Output the [x, y] coordinate of the center of the cell containing the given text.  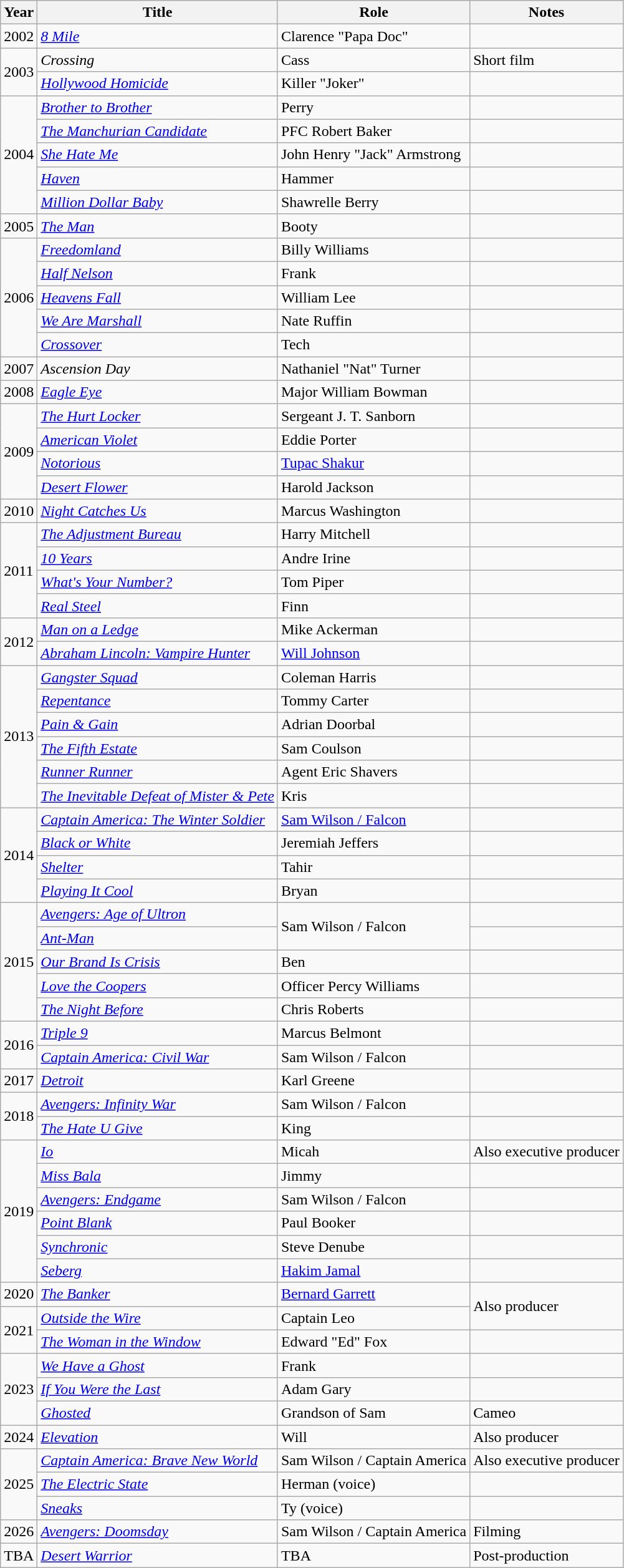
Gangster Squad [158, 677]
Sam Coulson [373, 748]
Desert Warrior [158, 1556]
The Fifth Estate [158, 748]
Herman (voice) [373, 1484]
Tom Piper [373, 582]
Steve Denube [373, 1247]
Tech [373, 345]
The Adjustment Bureau [158, 535]
Jeremiah Jeffers [373, 843]
Micah [373, 1152]
2026 [19, 1532]
Eagle Eye [158, 392]
The Inevitable Defeat of Mister & Pete [158, 796]
Ty (voice) [373, 1508]
Io [158, 1152]
Point Blank [158, 1223]
The Night Before [158, 1009]
Perry [373, 107]
Tommy Carter [373, 701]
The Hurt Locker [158, 416]
10 Years [158, 558]
Runner Runner [158, 772]
2010 [19, 511]
2014 [19, 855]
2011 [19, 570]
Bryan [373, 891]
Title [158, 12]
Nate Ruffin [373, 321]
2020 [19, 1294]
Karl Greene [373, 1081]
Harold Jackson [373, 487]
What's Your Number? [158, 582]
2003 [19, 72]
Marcus Belmont [373, 1033]
Avengers: Endgame [158, 1199]
Officer Percy Williams [373, 985]
Bernard Garrett [373, 1294]
Man on a Ledge [158, 629]
Outside the Wire [158, 1318]
2015 [19, 962]
The Banker [158, 1294]
Harry Mitchell [373, 535]
Chris Roberts [373, 1009]
2023 [19, 1389]
Sergeant J. T. Sanborn [373, 416]
Jimmy [373, 1176]
2012 [19, 641]
Avengers: Age of Ultron [158, 914]
Major William Bowman [373, 392]
Finn [373, 606]
Agent Eric Shavers [373, 772]
Crossing [158, 60]
Captain America: Brave New World [158, 1461]
Will Johnson [373, 653]
Marcus Washington [373, 511]
Love the Coopers [158, 985]
William Lee [373, 298]
Half Nelson [158, 273]
American Violet [158, 440]
Ben [373, 962]
Hakim Jamal [373, 1270]
Real Steel [158, 606]
Synchronic [158, 1247]
Abraham Lincoln: Vampire Hunter [158, 653]
2004 [19, 155]
Captain America: The Winter Soldier [158, 820]
King [373, 1128]
Shelter [158, 867]
8 Mile [158, 36]
Edward "Ed" Fox [373, 1342]
Paul Booker [373, 1223]
Avengers: Doomsday [158, 1532]
Detroit [158, 1081]
Filming [547, 1532]
2005 [19, 226]
Will [373, 1436]
The Man [158, 226]
We Have a Ghost [158, 1365]
John Henry "Jack" Armstrong [373, 155]
2002 [19, 36]
Pain & Gain [158, 725]
2021 [19, 1330]
Year [19, 12]
Black or White [158, 843]
Billy Williams [373, 249]
Elevation [158, 1436]
Ghosted [158, 1413]
Captain Leo [373, 1318]
2018 [19, 1116]
Haven [158, 178]
Coleman Harris [373, 677]
PFC Robert Baker [373, 131]
Clarence "Papa Doc" [373, 36]
2007 [19, 369]
Avengers: Infinity War [158, 1105]
The Woman in the Window [158, 1342]
Notes [547, 12]
2013 [19, 736]
We Are Marshall [158, 321]
Captain America: Civil War [158, 1057]
Shawrelle Berry [373, 202]
Cameo [547, 1413]
Desert Flower [158, 487]
2024 [19, 1436]
Eddie Porter [373, 440]
Adam Gary [373, 1389]
The Hate U Give [158, 1128]
Role [373, 12]
Tahir [373, 867]
2009 [19, 452]
The Manchurian Candidate [158, 131]
Nathaniel "Nat" Turner [373, 369]
Triple 9 [158, 1033]
Million Dollar Baby [158, 202]
Ascension Day [158, 369]
Ant-Man [158, 938]
Tupac Shakur [373, 463]
Freedomland [158, 249]
Post-production [547, 1556]
Notorious [158, 463]
2019 [19, 1211]
Sneaks [158, 1508]
Short film [547, 60]
2016 [19, 1045]
Booty [373, 226]
Our Brand Is Crisis [158, 962]
Hammer [373, 178]
Mike Ackerman [373, 629]
Seberg [158, 1270]
Brother to Brother [158, 107]
Killer "Joker" [373, 84]
Repentance [158, 701]
2017 [19, 1081]
Adrian Doorbal [373, 725]
She Hate Me [158, 155]
Playing It Cool [158, 891]
Cass [373, 60]
Heavens Fall [158, 298]
2008 [19, 392]
Crossover [158, 345]
Night Catches Us [158, 511]
Kris [373, 796]
Grandson of Sam [373, 1413]
Andre Irine [373, 558]
2006 [19, 297]
Hollywood Homicide [158, 84]
If You Were the Last [158, 1389]
The Electric State [158, 1484]
Miss Bala [158, 1176]
2025 [19, 1484]
